Determine the [x, y] coordinate at the center of the cell enclosing the given text.  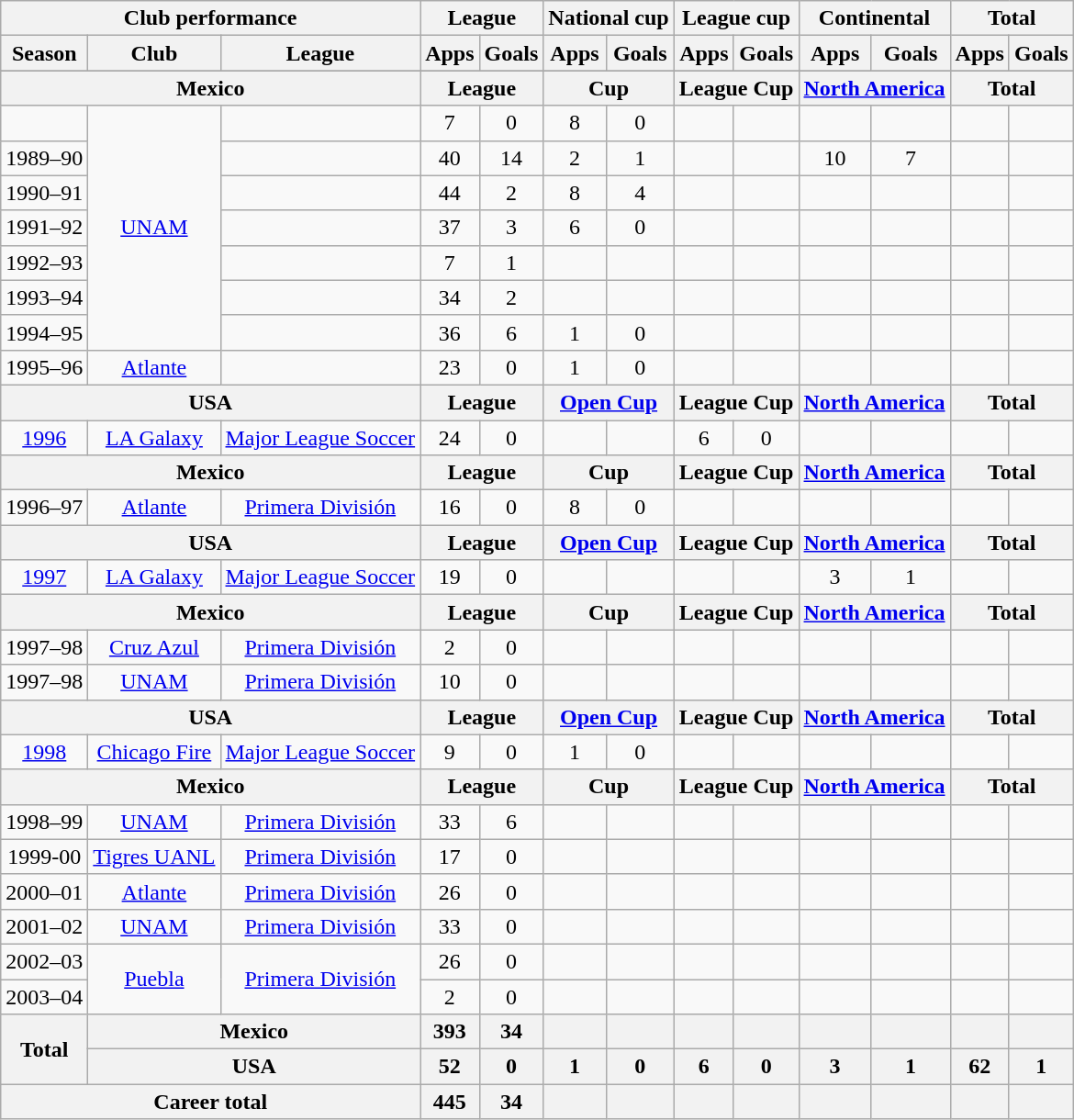
2002–03 [44, 961]
National cup [609, 18]
Season [44, 53]
23 [450, 367]
4 [640, 193]
Club [154, 53]
1999-00 [44, 857]
Chicago Fire [154, 752]
League cup [736, 18]
Puebla [154, 979]
Continental [874, 18]
52 [450, 1067]
1997 [44, 577]
16 [450, 508]
2000–01 [44, 891]
1993–94 [44, 297]
445 [450, 1102]
Career total [211, 1102]
1989–90 [44, 158]
62 [979, 1067]
2001–02 [44, 926]
1994–95 [44, 332]
24 [450, 438]
1990–91 [44, 193]
37 [450, 228]
1992–93 [44, 263]
1998–99 [44, 822]
36 [450, 332]
19 [450, 577]
14 [511, 158]
9 [450, 752]
Cruz Azul [154, 647]
40 [450, 158]
Club performance [211, 18]
1996–97 [44, 508]
2003–04 [44, 996]
393 [450, 1032]
1996 [44, 438]
1991–92 [44, 228]
1998 [44, 752]
44 [450, 193]
17 [450, 857]
1995–96 [44, 367]
Tigres UANL [154, 857]
